Search for the cell housing the specified text and yield its [x, y] center coordinate. 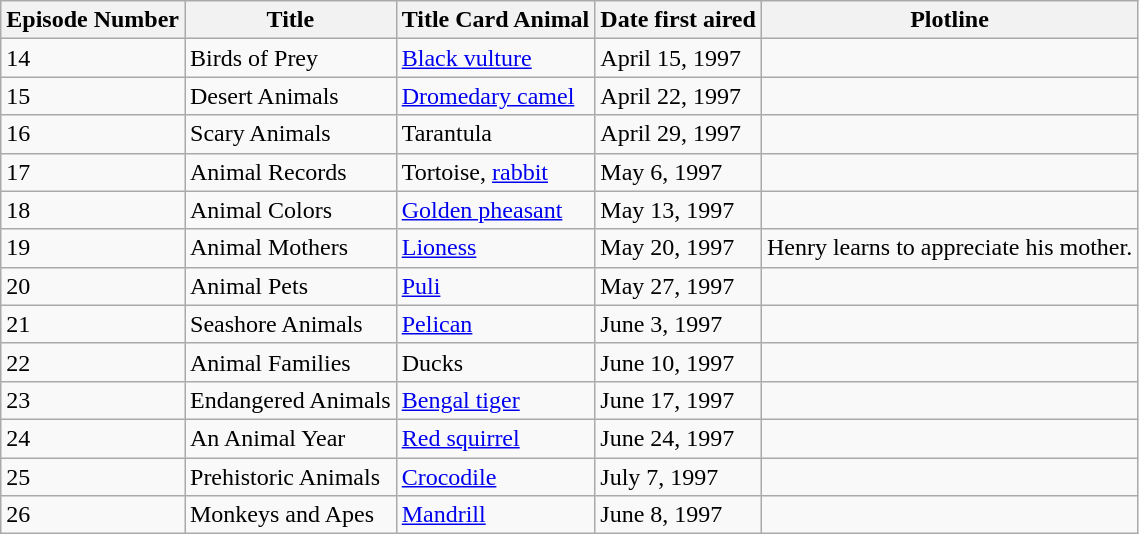
20 [93, 286]
Lioness [496, 248]
Pelican [496, 324]
19 [93, 248]
Red squirrel [496, 438]
April 22, 1997 [678, 96]
Mandrill [496, 515]
Scary Animals [290, 134]
24 [93, 438]
Monkeys and Apes [290, 515]
Plotline [949, 20]
Henry learns to appreciate his mother. [949, 248]
Dromedary camel [496, 96]
17 [93, 172]
21 [93, 324]
Golden pheasant [496, 210]
26 [93, 515]
Crocodile [496, 477]
June 8, 1997 [678, 515]
Tortoise, rabbit [496, 172]
May 13, 1997 [678, 210]
Date first aired [678, 20]
May 27, 1997 [678, 286]
Bengal tiger [496, 400]
Animal Mothers [290, 248]
April 15, 1997 [678, 58]
Title Card Animal [496, 20]
Ducks [496, 362]
June 10, 1997 [678, 362]
Birds of Prey [290, 58]
An Animal Year [290, 438]
Endangered Animals [290, 400]
June 3, 1997 [678, 324]
April 29, 1997 [678, 134]
June 17, 1997 [678, 400]
Animal Pets [290, 286]
Black vulture [496, 58]
May 20, 1997 [678, 248]
May 6, 1997 [678, 172]
16 [93, 134]
Desert Animals [290, 96]
June 24, 1997 [678, 438]
Title [290, 20]
14 [93, 58]
18 [93, 210]
Animal Colors [290, 210]
15 [93, 96]
22 [93, 362]
Puli [496, 286]
25 [93, 477]
Seashore Animals [290, 324]
July 7, 1997 [678, 477]
Tarantula [496, 134]
23 [93, 400]
Episode Number [93, 20]
Animal Families [290, 362]
Animal Records [290, 172]
Prehistoric Animals [290, 477]
